Provide the [x, y] coordinate of the cell's center where the given text is located.  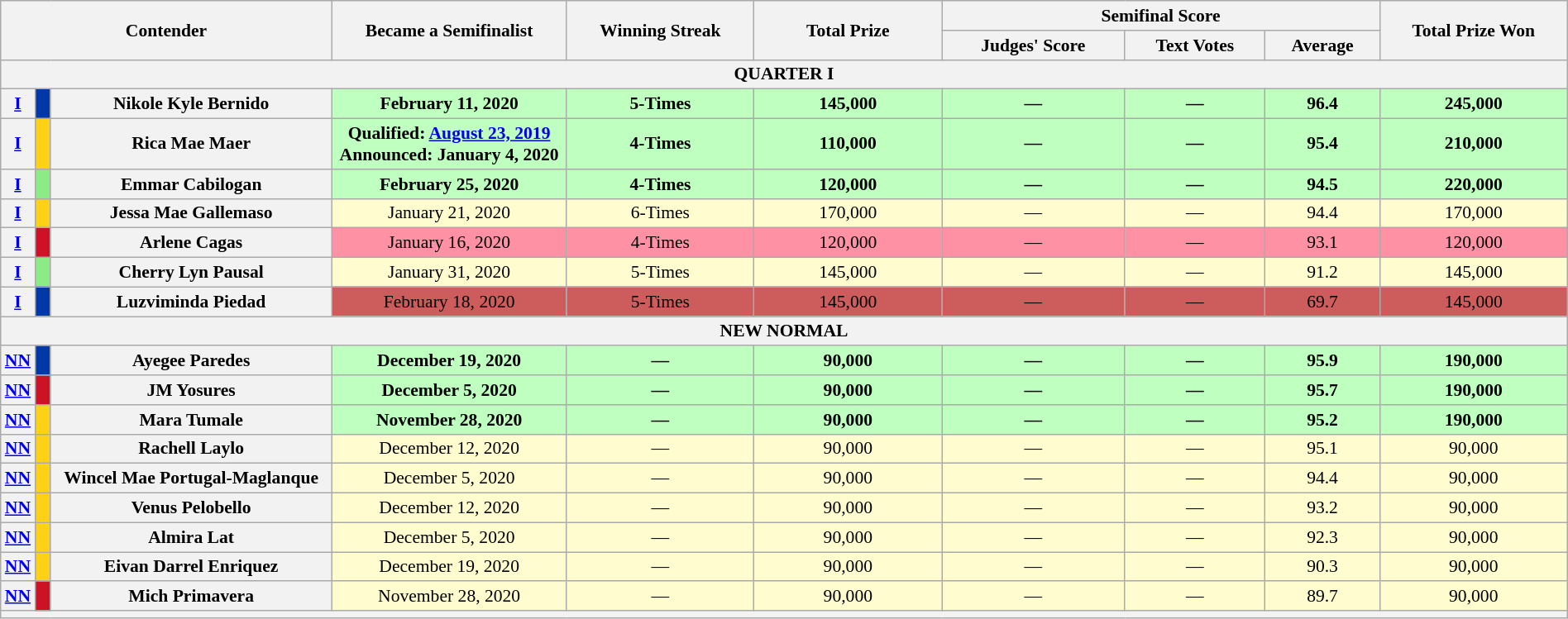
February 18, 2020 [449, 302]
93.2 [1322, 508]
QUARTER I [784, 74]
Total Prize [849, 30]
69.7 [1322, 302]
Winning Streak [660, 30]
January 21, 2020 [449, 213]
Ayegee Paredes [191, 361]
91.2 [1322, 273]
Average [1322, 45]
90.3 [1322, 567]
210,000 [1474, 144]
Rachell Laylo [191, 449]
6-Times [660, 213]
Total Prize Won [1474, 30]
Nikole Kyle Bernido [191, 104]
220,000 [1474, 184]
Mich Primavera [191, 597]
Text Votes [1195, 45]
Luzviminda Piedad [191, 302]
Rica Mae Maer [191, 144]
JM Yosures [191, 390]
Became a Semifinalist [449, 30]
NEW NORMAL [784, 331]
Venus Pelobello [191, 508]
92.3 [1322, 537]
89.7 [1322, 597]
Wincel Mae Portugal-Maglanque [191, 479]
February 25, 2020 [449, 184]
93.1 [1322, 243]
Emmar Cabilogan [191, 184]
96.4 [1322, 104]
245,000 [1474, 104]
Arlene Cagas [191, 243]
95.9 [1322, 361]
January 31, 2020 [449, 273]
Almira Lat [191, 537]
Eivan Darrel Enriquez [191, 567]
Semifinal Score [1161, 16]
Contender [167, 30]
Mara Tumale [191, 420]
95.4 [1322, 144]
January 16, 2020 [449, 243]
94.5 [1322, 184]
95.7 [1322, 390]
February 11, 2020 [449, 104]
110,000 [849, 144]
Cherry Lyn Pausal [191, 273]
95.1 [1322, 449]
95.2 [1322, 420]
Jessa Mae Gallemaso [191, 213]
Qualified: August 23, 2019Announced: January 4, 2020 [449, 144]
Judges' Score [1034, 45]
